Locate the cell with the specified text and output its (X, Y) center coordinate. 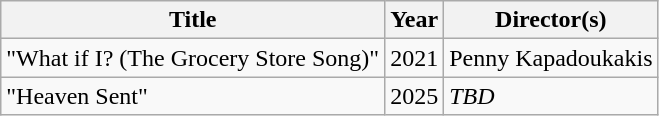
2021 (414, 58)
"Heaven Sent" (193, 96)
Penny Kapadoukakis (551, 58)
TBD (551, 96)
Title (193, 20)
Year (414, 20)
2025 (414, 96)
Director(s) (551, 20)
"What if I? (The Grocery Store Song)" (193, 58)
